Return the [X, Y] coordinate for the center point of the cell that contains the specified text.  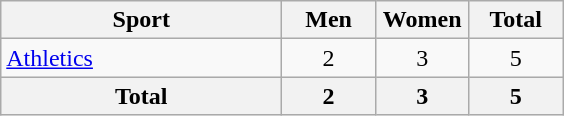
Men [329, 20]
Women [422, 20]
Sport [142, 20]
Athletics [142, 58]
